Determine the [X, Y] coordinate at the center of the cell enclosing the given text.  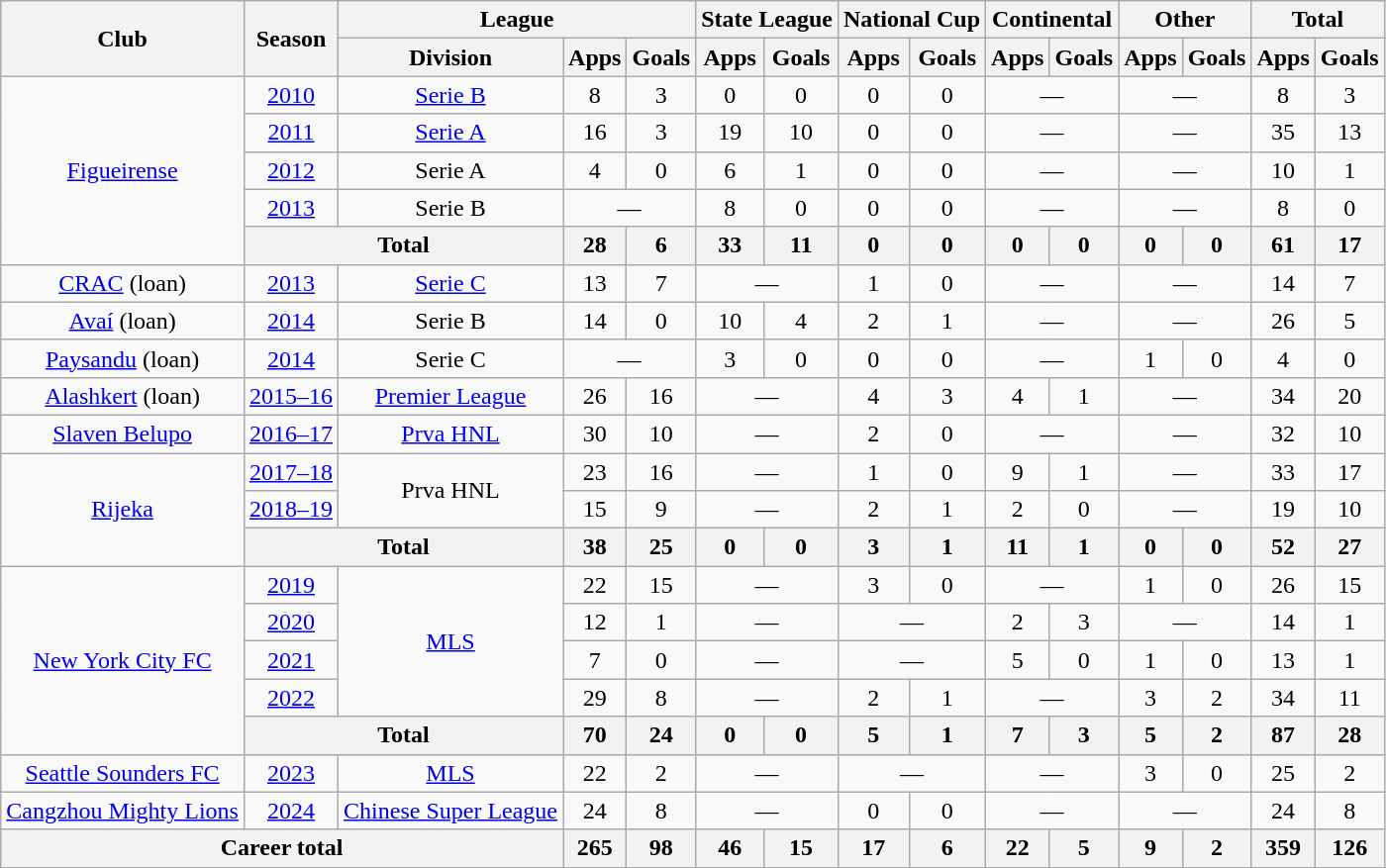
29 [595, 698]
2019 [291, 585]
52 [1283, 547]
46 [731, 848]
2022 [291, 698]
126 [1349, 848]
Avaí (loan) [123, 321]
New York City FC [123, 660]
12 [595, 623]
27 [1349, 547]
Other [1185, 20]
2016–17 [291, 434]
Season [291, 39]
20 [1349, 396]
38 [595, 547]
2018–19 [291, 510]
Continental [1052, 20]
359 [1283, 848]
87 [1283, 735]
Chinese Super League [451, 811]
National Cup [911, 20]
2010 [291, 95]
2015–16 [291, 396]
2024 [291, 811]
Cangzhou Mighty Lions [123, 811]
2017–18 [291, 472]
Career total [282, 848]
Rijeka [123, 510]
Premier League [451, 396]
2021 [291, 660]
2023 [291, 773]
2011 [291, 133]
70 [595, 735]
Figueirense [123, 170]
State League [767, 20]
32 [1283, 434]
2012 [291, 170]
League [517, 20]
Paysandu (loan) [123, 358]
Slaven Belupo [123, 434]
Seattle Sounders FC [123, 773]
98 [661, 848]
35 [1283, 133]
Club [123, 39]
Division [451, 57]
265 [595, 848]
30 [595, 434]
Alashkert (loan) [123, 396]
23 [595, 472]
61 [1283, 245]
CRAC (loan) [123, 283]
2020 [291, 623]
